Determine the [x, y] coordinate at the center of the cell enclosing the given text.  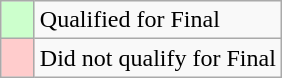
Did not qualify for Final [158, 58]
Qualified for Final [158, 20]
